Find where the given text appears and provide that cell's center as [X, Y] coordinate. 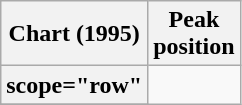
Chart (1995) [74, 34]
Peakposition [194, 34]
scope="row" [74, 85]
